Scan for the cell matching the given text and deliver its [X, Y] coordinate at center. 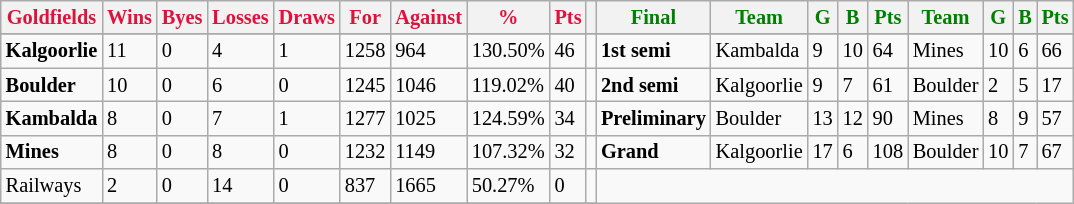
1258 [365, 51]
For [365, 17]
14 [240, 186]
1245 [365, 85]
Railways [52, 186]
837 [365, 186]
1046 [428, 85]
1025 [428, 118]
130.50% [508, 51]
66 [1056, 51]
Final [654, 17]
Losses [240, 17]
108 [888, 152]
67 [1056, 152]
1st semi [654, 51]
124.59% [508, 118]
46 [568, 51]
Draws [307, 17]
64 [888, 51]
1149 [428, 152]
Against [428, 17]
1232 [365, 152]
2nd semi [654, 85]
34 [568, 118]
Byes [182, 17]
32 [568, 152]
40 [568, 85]
1277 [365, 118]
Goldfields [52, 17]
Preliminary [654, 118]
57 [1056, 118]
90 [888, 118]
Grand [654, 152]
Wins [130, 17]
5 [1024, 85]
13 [823, 118]
119.02% [508, 85]
4 [240, 51]
61 [888, 85]
12 [853, 118]
107.32% [508, 152]
50.27% [508, 186]
11 [130, 51]
1665 [428, 186]
% [508, 17]
964 [428, 51]
